Detect which cell encompasses the target text, then output its [x, y] center coordinate. 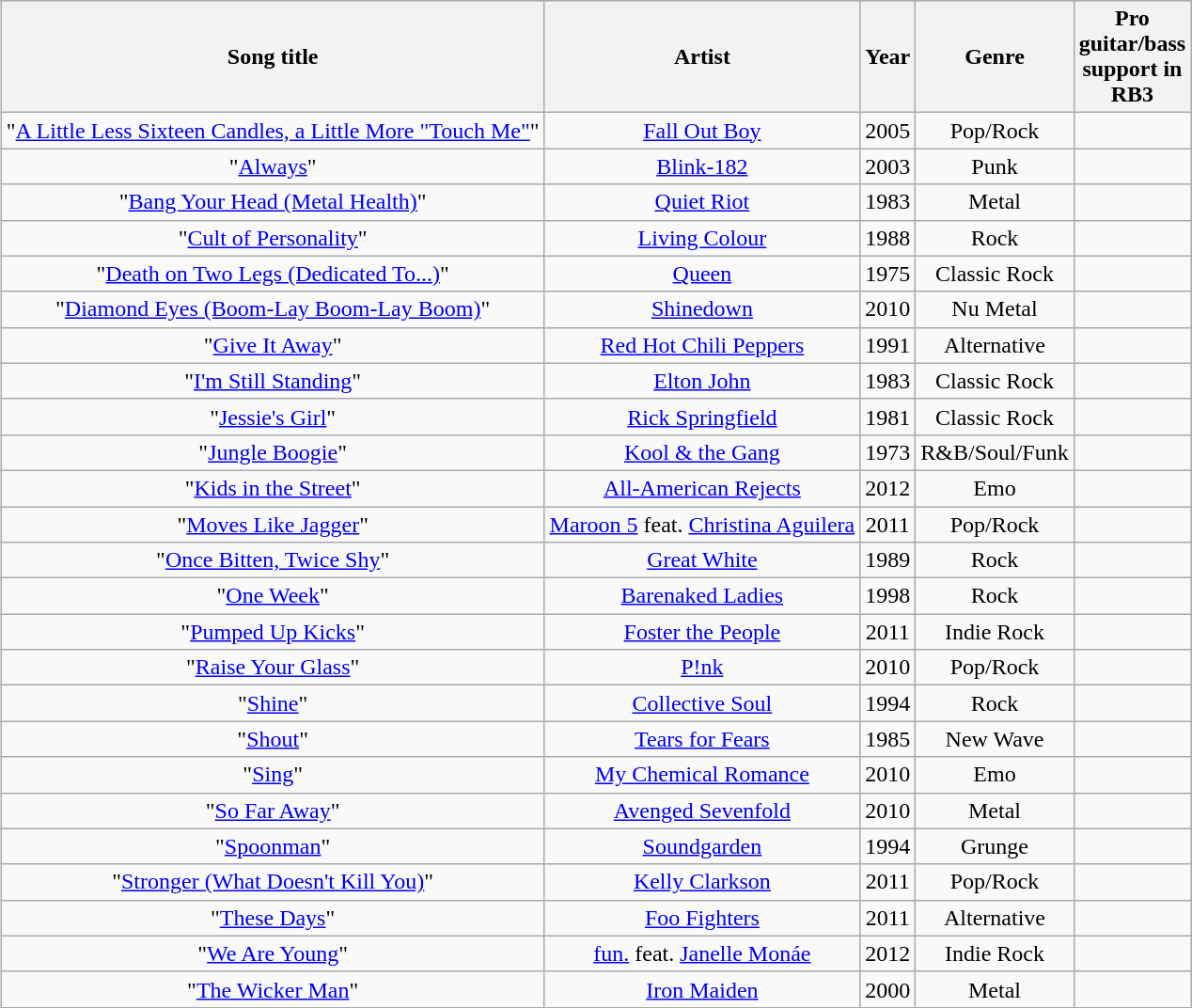
Living Colour [702, 238]
1988 [887, 238]
"Always" [273, 166]
Fall Out Boy [702, 131]
"A Little Less Sixteen Candles, a Little More "Touch Me"" [273, 131]
Year [887, 56]
1975 [887, 274]
"We Are Young" [273, 953]
"Shout" [273, 739]
Kelly Clarkson [702, 882]
fun. feat. Janelle Monáe [702, 953]
2005 [887, 131]
Maroon 5 feat. Christina Aguilera [702, 524]
Nu Metal [995, 309]
"Bang Your Head (Metal Health)" [273, 202]
1998 [887, 596]
Elton John [702, 381]
"Sing" [273, 775]
Great White [702, 560]
My Chemical Romance [702, 775]
"So Far Away" [273, 811]
Artist [702, 56]
"Pumped Up Kicks" [273, 632]
"One Week" [273, 596]
P!nk [702, 668]
"The Wicker Man" [273, 989]
1991 [887, 345]
2000 [887, 989]
"Death on Two Legs (Dedicated To...)" [273, 274]
Pro guitar/bass support in RB3 [1132, 56]
1981 [887, 417]
"Raise Your Glass" [273, 668]
Barenaked Ladies [702, 596]
"Diamond Eyes (Boom-Lay Boom-Lay Boom)" [273, 309]
Tears for Fears [702, 739]
R&B/Soul/Funk [995, 452]
"Once Bitten, Twice Shy" [273, 560]
Blink-182 [702, 166]
Iron Maiden [702, 989]
1989 [887, 560]
Collective Soul [702, 703]
Rick Springfield [702, 417]
Avenged Sevenfold [702, 811]
All-American Rejects [702, 488]
"Kids in the Street" [273, 488]
Foo Fighters [702, 918]
Queen [702, 274]
2003 [887, 166]
"These Days" [273, 918]
New Wave [995, 739]
1985 [887, 739]
"Give It Away" [273, 345]
Punk [995, 166]
"I'm Still Standing" [273, 381]
Soundgarden [702, 846]
1973 [887, 452]
"Stronger (What Doesn't Kill You)" [273, 882]
"Shine" [273, 703]
Shinedown [702, 309]
"Jessie's Girl" [273, 417]
"Spoonman" [273, 846]
Song title [273, 56]
"Moves Like Jagger" [273, 524]
Grunge [995, 846]
Foster the People [702, 632]
Quiet Riot [702, 202]
Kool & the Gang [702, 452]
Genre [995, 56]
"Jungle Boogie" [273, 452]
Red Hot Chili Peppers [702, 345]
"Cult of Personality" [273, 238]
